Detect which cell encompasses the target text, then output its (X, Y) center coordinate. 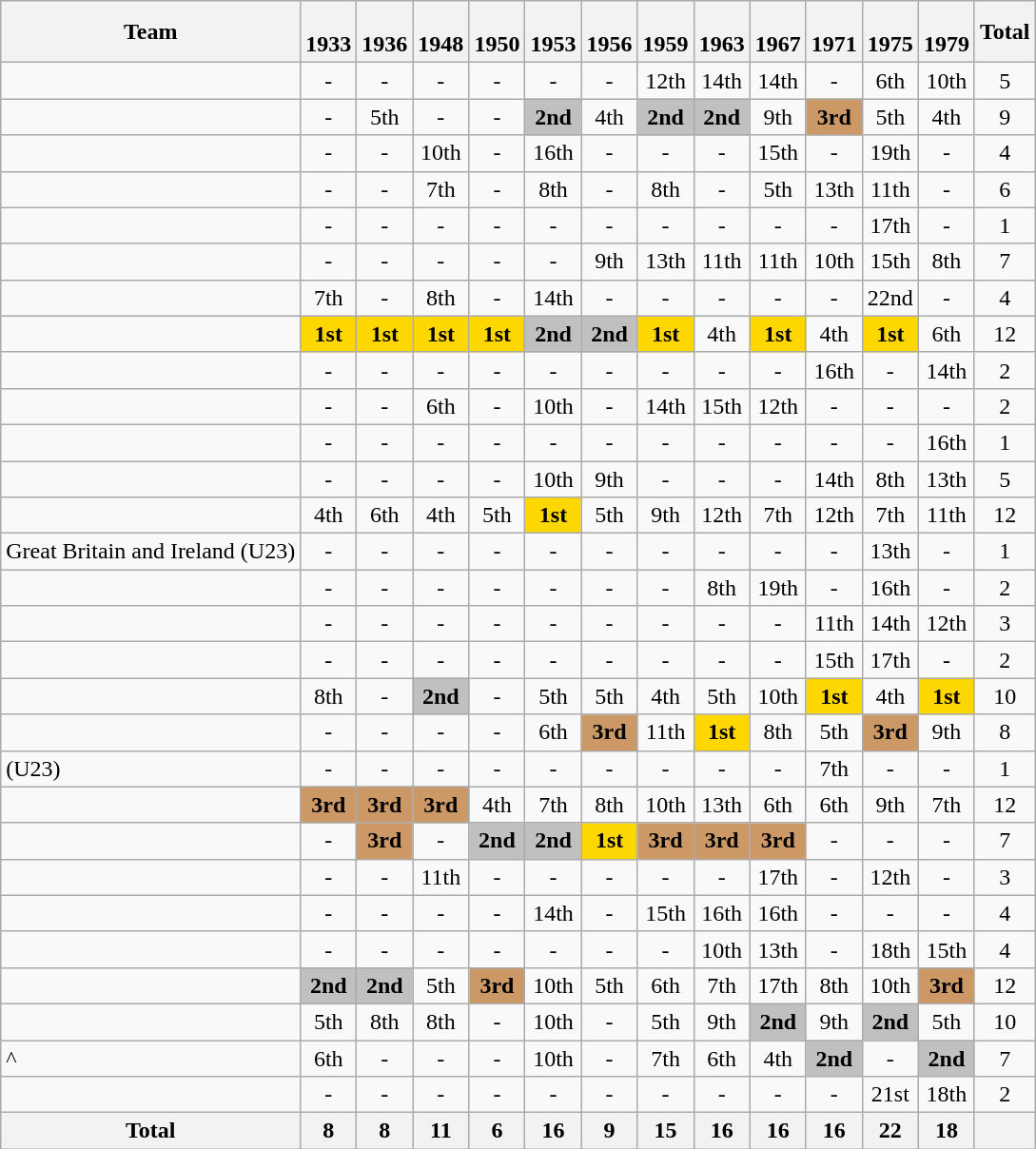
11 (441, 1131)
1953 (554, 32)
22nd (890, 298)
21st (890, 1095)
1956 (609, 32)
Great Britain and Ireland (U23) (150, 552)
15 (666, 1131)
1933 (329, 32)
1967 (778, 32)
1979 (946, 32)
1948 (441, 32)
1971 (833, 32)
22 (890, 1131)
^ (150, 1059)
1963 (721, 32)
1936 (384, 32)
1975 (890, 32)
1959 (666, 32)
1950 (497, 32)
18 (946, 1131)
Team (150, 32)
(U23) (150, 769)
